Detect which cell encompasses the target text, then output its [x, y] center coordinate. 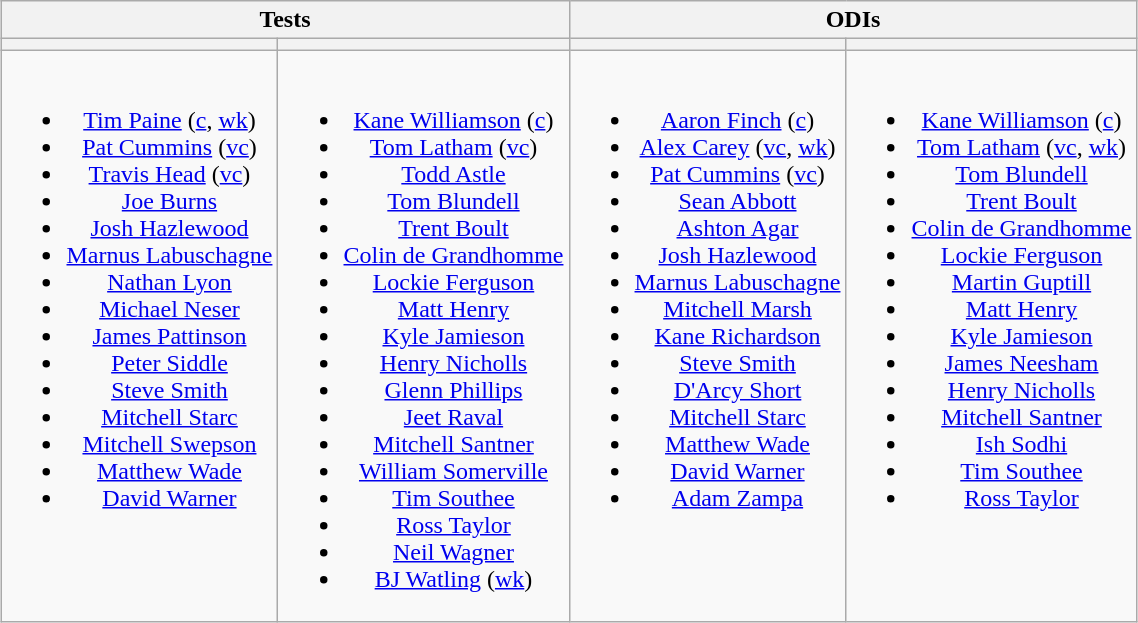
ODIs [853, 20]
Tests [285, 20]
